From the cell containing the given text, extract its center point as (X, Y) coordinate. 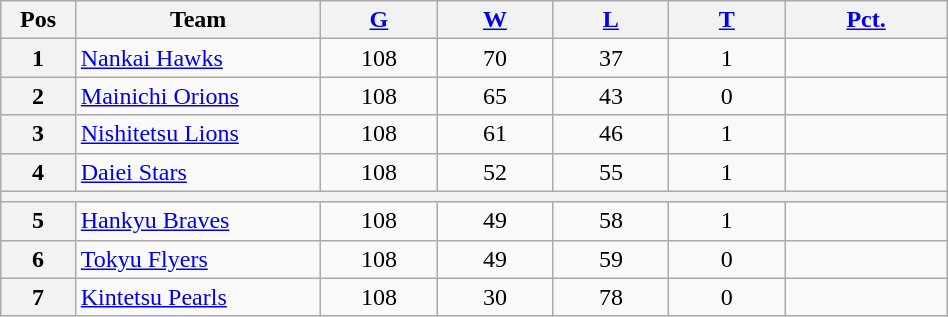
43 (611, 96)
7 (38, 297)
Daiei Stars (198, 172)
Pct. (866, 20)
65 (495, 96)
6 (38, 259)
37 (611, 58)
Kintetsu Pearls (198, 297)
5 (38, 221)
Team (198, 20)
W (495, 20)
61 (495, 134)
Mainichi Orions (198, 96)
Pos (38, 20)
Nishitetsu Lions (198, 134)
3 (38, 134)
G (379, 20)
46 (611, 134)
L (611, 20)
55 (611, 172)
78 (611, 297)
52 (495, 172)
4 (38, 172)
T (727, 20)
59 (611, 259)
Hankyu Braves (198, 221)
Nankai Hawks (198, 58)
58 (611, 221)
Tokyu Flyers (198, 259)
2 (38, 96)
70 (495, 58)
30 (495, 297)
